Return (x, y) of the center of cell containing provided text 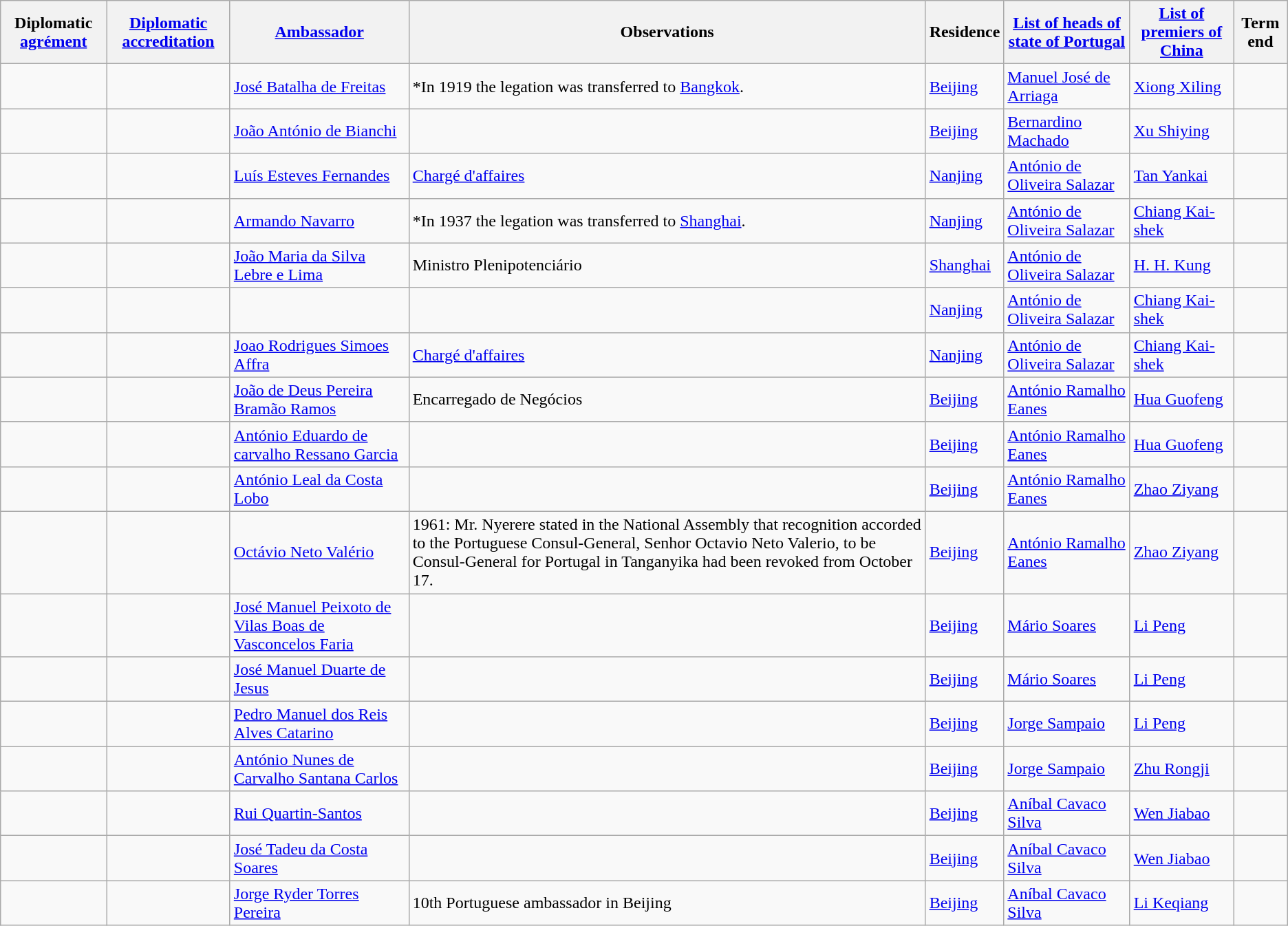
Residence (965, 32)
Xu Shiying (1181, 131)
Rui Quartin-Santos (319, 813)
10th Portuguese ambassador in Beijing (667, 903)
Bernardino Machado (1066, 131)
Luís Esteves Fernandes (319, 176)
Term end (1260, 32)
Diplomatic agrément (54, 32)
José Manuel Duarte de Jesus (319, 680)
António Eduardo de carvalho Ressano Garcia (319, 444)
João de Deus Pereira Bramão Ramos (319, 399)
Tan Yankai (1181, 176)
Ministro Plenipotenciário (667, 266)
António Nunes de Carvalho Santana Carlos (319, 769)
Observations (667, 32)
H. H. Kung (1181, 266)
Li Keqiang (1181, 903)
Jorge Ryder Torres Pereira (319, 903)
Zhu Rongji (1181, 769)
Xiong Xiling (1181, 87)
*In 1919 the legation was transferred to Bangkok. (667, 87)
Joao Rodrigues Simoes Affra (319, 355)
João Maria da Silva Lebre e Lima (319, 266)
List of premiers of China (1181, 32)
Pedro Manuel dos Reis Alves Catarino (319, 724)
Diplomatic accreditation (169, 32)
José Manuel Peixoto de Vilas Boas de Vasconcelos Faria (319, 625)
José Batalha de Freitas (319, 87)
Ambassador (319, 32)
Armando Navarro (319, 220)
Octávio Neto Valério (319, 552)
Manuel José de Arriaga (1066, 87)
João António de Bianchi (319, 131)
*In 1937 the legation was transferred to Shanghai. (667, 220)
Encarregado de Negócios (667, 399)
José Tadeu da Costa Soares (319, 859)
Shanghai (965, 266)
List of heads of state of Portugal (1066, 32)
António Leal da Costa Lobo (319, 488)
